Find where the given text appears and provide that cell's center as (X, Y) coordinate. 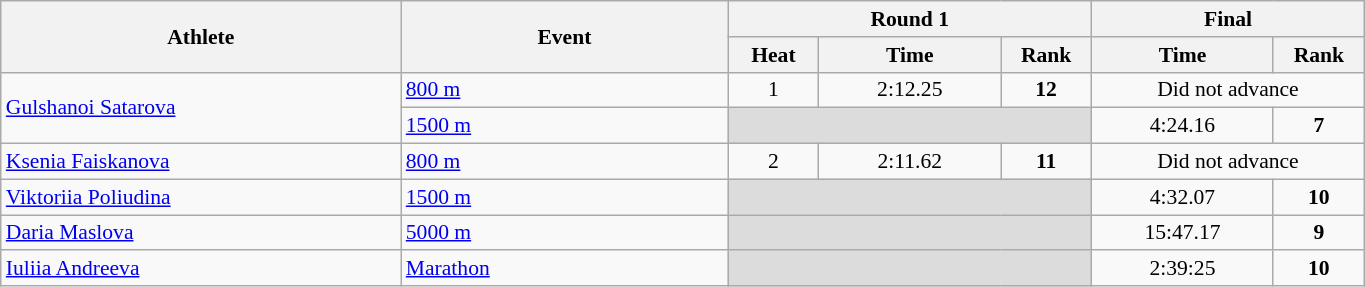
Final (1228, 19)
Round 1 (910, 19)
5000 m (564, 233)
2:39:25 (1183, 269)
2 (774, 162)
Ksenia Faiskanova (201, 162)
7 (1318, 126)
1 (774, 90)
15:47.17 (1183, 233)
4:24.16 (1183, 126)
Marathon (564, 269)
Gulshanoi Satarova (201, 108)
12 (1046, 90)
Viktoriia Poliudina (201, 197)
2:12.25 (910, 90)
9 (1318, 233)
4:32.07 (1183, 197)
11 (1046, 162)
Daria Maslova (201, 233)
Heat (774, 55)
Iuliia Andreeva (201, 269)
2:11.62 (910, 162)
Event (564, 36)
Athlete (201, 36)
